Capture the cell that displays the provided text and extract its [X, Y] central coordinate. 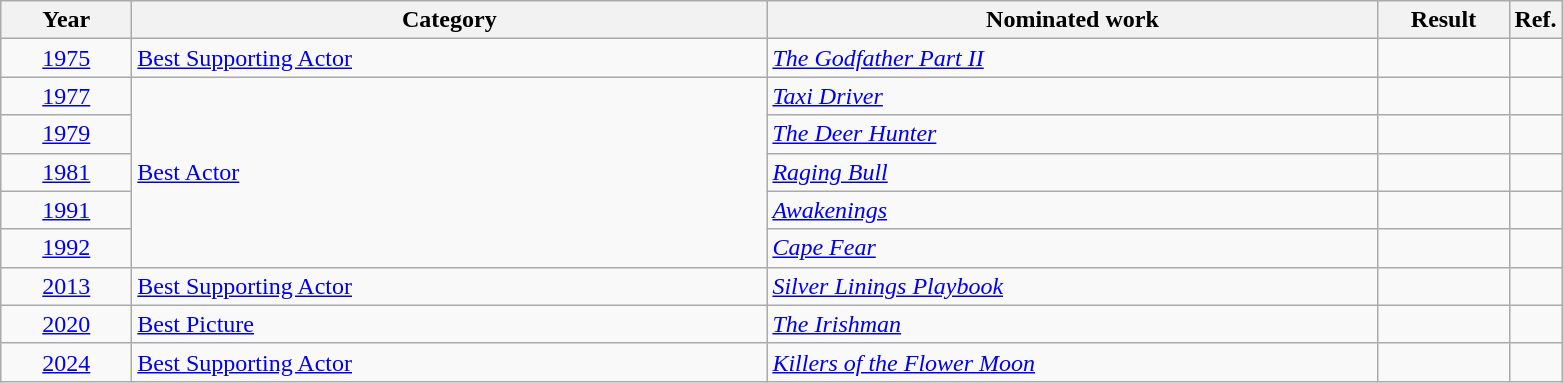
1977 [66, 96]
Cape Fear [1072, 248]
Year [66, 20]
Best Picture [450, 324]
2013 [66, 286]
1979 [66, 134]
1981 [66, 172]
1975 [66, 58]
The Irishman [1072, 324]
Awakenings [1072, 210]
Best Actor [450, 172]
Taxi Driver [1072, 96]
Killers of the Flower Moon [1072, 362]
The Godfather Part II [1072, 58]
Result [1444, 20]
Nominated work [1072, 20]
2020 [66, 324]
Silver Linings Playbook [1072, 286]
1992 [66, 248]
Category [450, 20]
Raging Bull [1072, 172]
1991 [66, 210]
The Deer Hunter [1072, 134]
Ref. [1536, 20]
2024 [66, 362]
